From the cell containing the given text, extract its center point as (X, Y) coordinate. 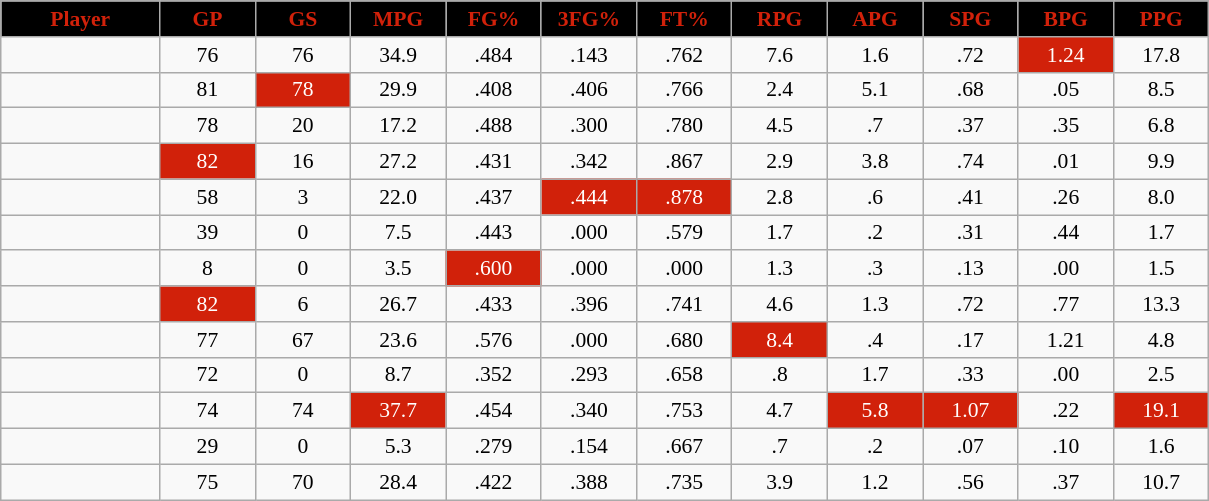
77 (208, 340)
58 (208, 197)
17.2 (398, 126)
1.24 (1066, 55)
3.8 (874, 162)
.422 (494, 482)
.488 (494, 126)
.3 (874, 269)
3 (302, 197)
.01 (1066, 162)
5.8 (874, 411)
39 (208, 233)
.766 (684, 90)
1.07 (970, 411)
.433 (494, 304)
20 (302, 126)
.735 (684, 482)
GS (302, 19)
10.7 (1161, 482)
.143 (588, 55)
.56 (970, 482)
1.5 (1161, 269)
.33 (970, 375)
75 (208, 482)
8.0 (1161, 197)
.484 (494, 55)
.17 (970, 340)
81 (208, 90)
29.9 (398, 90)
67 (302, 340)
7.6 (780, 55)
7.5 (398, 233)
3.5 (398, 269)
.340 (588, 411)
.300 (588, 126)
.279 (494, 447)
2.5 (1161, 375)
22.0 (398, 197)
.8 (780, 375)
.579 (684, 233)
BPG (1066, 19)
.154 (588, 447)
.13 (970, 269)
5.3 (398, 447)
.26 (1066, 197)
.35 (1066, 126)
23.6 (398, 340)
19.1 (1161, 411)
.396 (588, 304)
17.8 (1161, 55)
29 (208, 447)
.4 (874, 340)
RPG (780, 19)
FT% (684, 19)
.408 (494, 90)
.762 (684, 55)
3.9 (780, 482)
.41 (970, 197)
16 (302, 162)
34.9 (398, 55)
4.6 (780, 304)
4.8 (1161, 340)
.444 (588, 197)
.741 (684, 304)
.454 (494, 411)
13.3 (1161, 304)
.74 (970, 162)
.600 (494, 269)
.293 (588, 375)
6.8 (1161, 126)
3FG% (588, 19)
.667 (684, 447)
APG (874, 19)
.342 (588, 162)
2.4 (780, 90)
2.9 (780, 162)
70 (302, 482)
.10 (1066, 447)
Player (80, 19)
PPG (1161, 19)
.07 (970, 447)
.388 (588, 482)
28.4 (398, 482)
.680 (684, 340)
8.5 (1161, 90)
6 (302, 304)
.431 (494, 162)
MPG (398, 19)
4.5 (780, 126)
.443 (494, 233)
FG% (494, 19)
.576 (494, 340)
26.7 (398, 304)
.05 (1066, 90)
SPG (970, 19)
.437 (494, 197)
27.2 (398, 162)
9.9 (1161, 162)
.867 (684, 162)
8.4 (780, 340)
.44 (1066, 233)
.31 (970, 233)
.77 (1066, 304)
5.1 (874, 90)
8 (208, 269)
2.8 (780, 197)
1.21 (1066, 340)
1.2 (874, 482)
8.7 (398, 375)
.6 (874, 197)
.68 (970, 90)
.352 (494, 375)
.878 (684, 197)
.753 (684, 411)
GP (208, 19)
.658 (684, 375)
.22 (1066, 411)
72 (208, 375)
37.7 (398, 411)
4.7 (780, 411)
.406 (588, 90)
.780 (684, 126)
